Identify which cell holds the provided text, then report its (x, y) central coordinate. 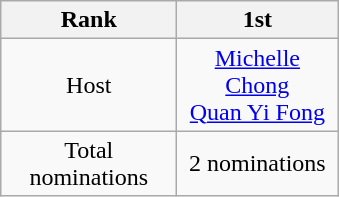
1st (258, 20)
Host (89, 85)
2 nominations (258, 164)
Total nominations (89, 164)
Rank (89, 20)
Michelle ChongQuan Yi Fong (258, 85)
